From the cell containing the given text, extract its center point as (X, Y) coordinate. 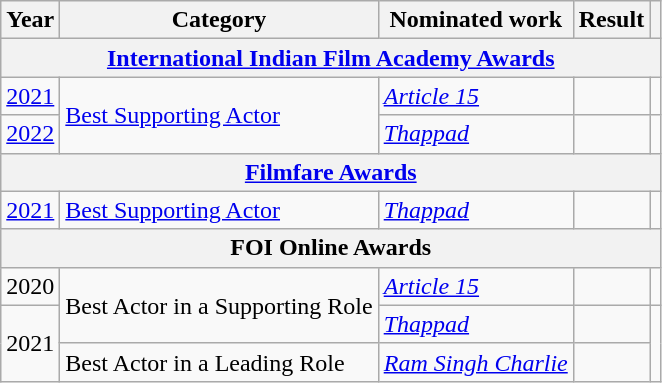
Result (611, 20)
Category (219, 20)
Best Actor in a Leading Role (219, 362)
FOI Online Awards (331, 248)
Best Actor in a Supporting Role (219, 305)
Filmfare Awards (331, 172)
2020 (30, 286)
2022 (30, 134)
Nominated work (476, 20)
International Indian Film Academy Awards (331, 58)
Ram Singh Charlie (476, 362)
Year (30, 20)
